Capture the cell that displays the provided text and extract its [X, Y] central coordinate. 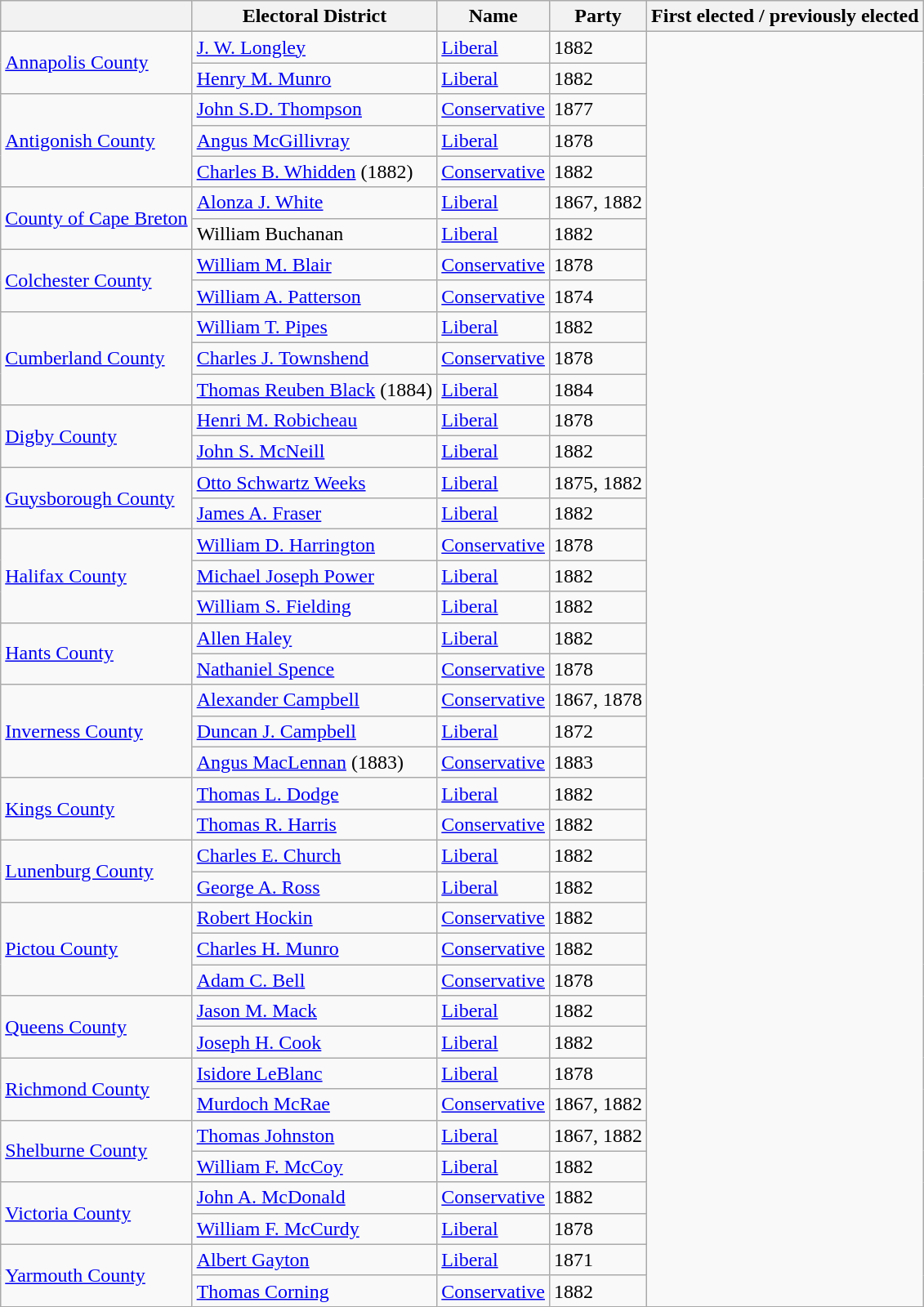
Duncan J. Campbell [315, 731]
William Buchanan [315, 234]
J. W. Longley [315, 47]
Michael Joseph Power [315, 576]
Henri M. Robicheau [315, 421]
Digby County [96, 436]
Nathaniel Spence [315, 669]
1871 [598, 1260]
Colchester County [96, 280]
James A. Fraser [315, 514]
Antigonish County [96, 141]
1867, 1878 [598, 700]
Joseph H. Cook [315, 1042]
William M. Blair [315, 265]
Victoria County [96, 1213]
Robert Hockin [315, 918]
William T. Pipes [315, 327]
Charles H. Munro [315, 949]
Yarmouth County [96, 1275]
Albert Gayton [315, 1260]
John S.D. Thompson [315, 109]
John S. McNeill [315, 452]
Isidore LeBlanc [315, 1073]
Otto Schwartz Weeks [315, 483]
Guysborough County [96, 498]
Angus McGillivray [315, 141]
1875, 1882 [598, 483]
Thomas Reuben Black (1884) [315, 390]
Queens County [96, 1027]
Thomas L. Dodge [315, 793]
Alonza J. White [315, 203]
Richmond County [96, 1089]
Charles B. Whidden (1882) [315, 172]
1883 [598, 762]
John A. McDonald [315, 1198]
Electoral District [315, 16]
Angus MacLennan (1883) [315, 762]
William F. McCurdy [315, 1229]
Shelburne County [96, 1151]
First elected / previously elected [786, 16]
Lunenburg County [96, 871]
Pictou County [96, 949]
Party [598, 16]
1874 [598, 296]
Henry M. Munro [315, 78]
Thomas Johnston [315, 1135]
Annapolis County [96, 63]
1877 [598, 109]
Murdoch McRae [315, 1104]
William S. Fielding [315, 607]
William F. McCoy [315, 1166]
William D. Harrington [315, 545]
Name [493, 16]
County of Cape Breton [96, 218]
Hants County [96, 653]
Thomas R. Harris [315, 824]
Halifax County [96, 576]
Kings County [96, 809]
George A. Ross [315, 886]
Cumberland County [96, 358]
Thomas Corning [315, 1291]
Charles J. Townshend [315, 358]
Charles E. Church [315, 855]
Alexander Campbell [315, 700]
Adam C. Bell [315, 980]
1872 [598, 731]
Jason M. Mack [315, 1011]
1884 [598, 390]
Inverness County [96, 731]
William A. Patterson [315, 296]
Allen Haley [315, 638]
